Extract the (X, Y) coordinate from the center of the cell holding the provided text.  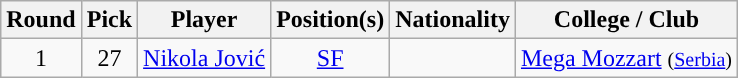
Pick (109, 20)
Mega Mozzart (Serbia) (626, 58)
Position(s) (330, 20)
Round (41, 20)
Nikola Jović (204, 58)
Nationality (453, 20)
Player (204, 20)
27 (109, 58)
1 (41, 58)
College / Club (626, 20)
SF (330, 58)
